Search for the cell housing the specified text and yield its [X, Y] center coordinate. 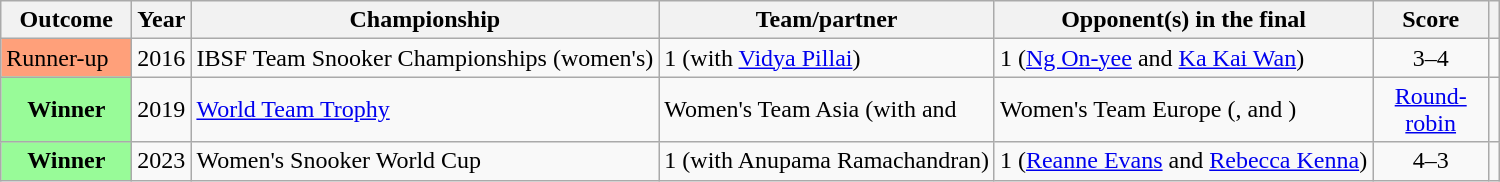
1 (with Anupama Ramachandran) [827, 161]
Women's Team Asia (with and [827, 110]
1 (Reanne Evans and Rebecca Kenna) [1183, 161]
1 (with Vidya Pillai) [827, 58]
Team/partner [827, 20]
World Team Trophy [425, 110]
Runner-up [66, 58]
1 (Ng On-yee and Ka Kai Wan) [1183, 58]
Opponent(s) in the final [1183, 20]
2023 [162, 161]
IBSF Team Snooker Championships (women's) [425, 58]
Round-robin [1431, 110]
Championship [425, 20]
3–4 [1431, 58]
Year [162, 20]
Outcome [66, 20]
4–3 [1431, 161]
Women's Team Europe (, and ) [1183, 110]
2019 [162, 110]
Women's Snooker World Cup [425, 161]
Score [1431, 20]
2016 [162, 58]
